Identify which cell holds the provided text, then report its (x, y) central coordinate. 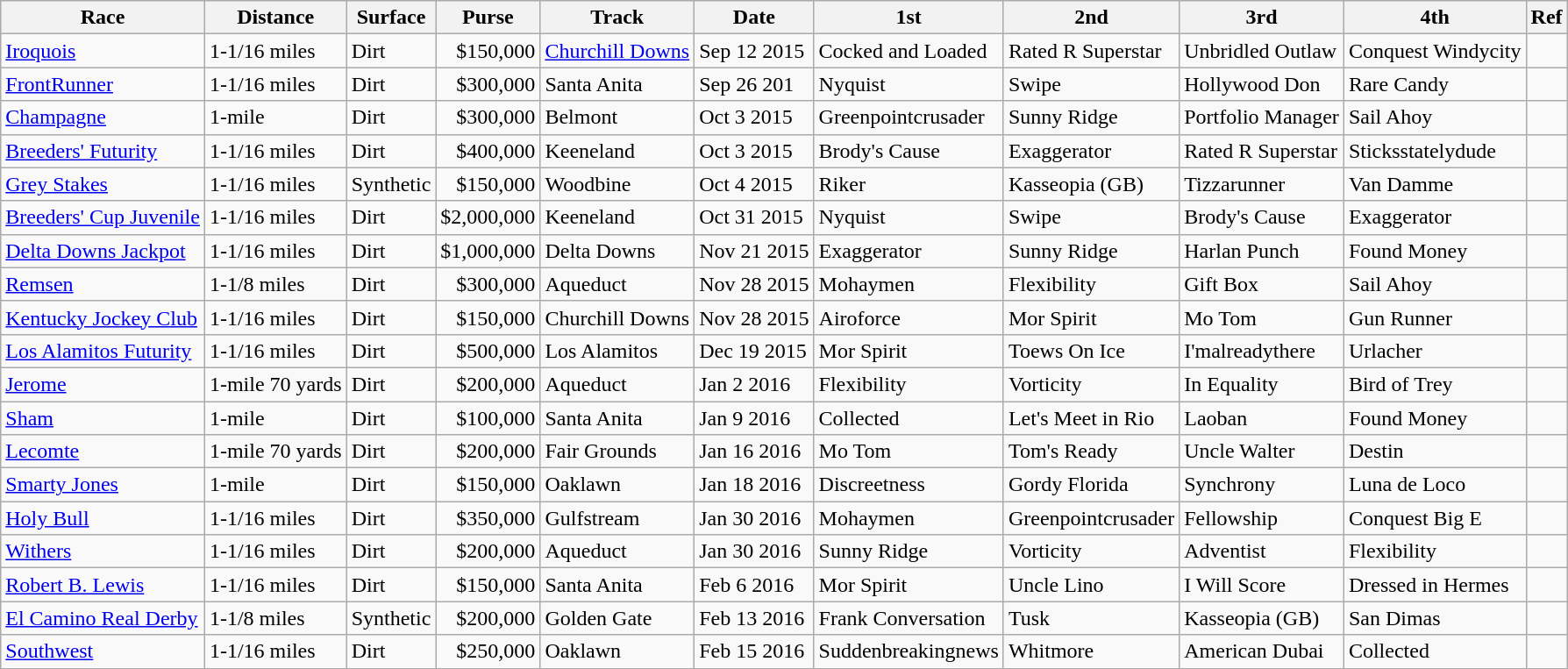
Tusk (1091, 618)
Rare Candy (1435, 84)
$2,000,000 (488, 217)
Surface (391, 18)
Lecomte (103, 452)
Urlacher (1435, 351)
$250,000 (488, 651)
Distance (275, 18)
Frank Conversation (909, 618)
Dressed in Hermes (1435, 585)
Laoban (1262, 418)
Oct 31 2015 (754, 217)
Iroquois (103, 51)
3rd (1262, 18)
Jan 2 2016 (754, 384)
Delta Downs (617, 251)
American Dubai (1262, 651)
Unbridled Outlaw (1262, 51)
Van Damme (1435, 184)
Gift Box (1262, 284)
Sham (103, 418)
Smarty Jones (103, 485)
$400,000 (488, 151)
Harlan Punch (1262, 251)
$350,000 (488, 518)
Uncle Walter (1262, 452)
Tom's Ready (1091, 452)
Riker (909, 184)
Gun Runner (1435, 317)
Gordy Florida (1091, 485)
Bird of Trey (1435, 384)
Grey Stakes (103, 184)
Jerome (103, 384)
Robert B. Lewis (103, 585)
Jan 16 2016 (754, 452)
4th (1435, 18)
Belmont (617, 117)
Jan 18 2016 (754, 485)
Los Alamitos (617, 351)
2nd (1091, 18)
Date (754, 18)
Holy Bull (103, 518)
Jan 9 2016 (754, 418)
Discreetness (909, 485)
1st (909, 18)
Breeders' Cup Juvenile (103, 217)
El Camino Real Derby (103, 618)
Toews On Ice (1091, 351)
$100,000 (488, 418)
Uncle Lino (1091, 585)
FrontRunner (103, 84)
Sticksstatelydude (1435, 151)
Gulfstream (617, 518)
San Dimas (1435, 618)
I Will Score (1262, 585)
In Equality (1262, 384)
Nov 21 2015 (754, 251)
Whitmore (1091, 651)
Woodbine (617, 184)
Cocked and Loaded (909, 51)
Purse (488, 18)
Suddenbreakingnews (909, 651)
Golden Gate (617, 618)
Oct 4 2015 (754, 184)
$500,000 (488, 351)
Feb 6 2016 (754, 585)
I'malreadythere (1262, 351)
Los Alamitos Futurity (103, 351)
Conquest Windycity (1435, 51)
Airoforce (909, 317)
Delta Downs Jackpot (103, 251)
Feb 15 2016 (754, 651)
Race (103, 18)
Feb 13 2016 (754, 618)
Track (617, 18)
Southwest (103, 651)
Let's Meet in Rio (1091, 418)
Synchrony (1262, 485)
Tizzarunner (1262, 184)
Remsen (103, 284)
Luna de Loco (1435, 485)
Destin (1435, 452)
Portfolio Manager (1262, 117)
$1,000,000 (488, 251)
Ref (1547, 18)
Sep 12 2015 (754, 51)
Sep 26 201 (754, 84)
Fellowship (1262, 518)
Breeders' Futurity (103, 151)
Fair Grounds (617, 452)
Dec 19 2015 (754, 351)
Champagne (103, 117)
Conquest Big E (1435, 518)
Adventist (1262, 552)
Withers (103, 552)
Kentucky Jockey Club (103, 317)
Hollywood Don (1262, 84)
